Extract the (x, y) coordinate from the center of the cell holding the provided text.  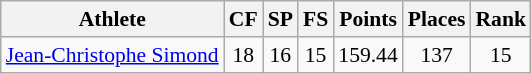
FS (316, 19)
Rank (500, 19)
Points (368, 19)
18 (244, 55)
16 (280, 55)
SP (280, 19)
CF (244, 19)
Athlete (112, 19)
137 (437, 55)
Places (437, 19)
159.44 (368, 55)
Jean-Christophe Simond (112, 55)
